Find where the given text appears and provide that cell's center as (X, Y) coordinate. 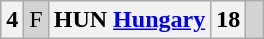
18 (228, 20)
F (36, 20)
HUN Hungary (129, 20)
4 (12, 20)
